Output the (x, y) coordinate of the center of the cell containing the given text.  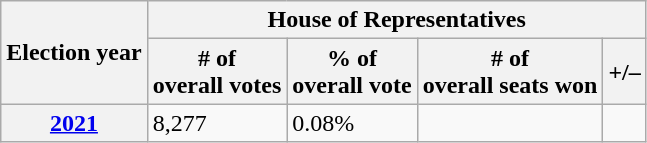
Election year (74, 52)
8,277 (217, 123)
% ofoverall vote (352, 72)
+/– (624, 72)
2021 (74, 123)
# ofoverall seats won (510, 72)
House of Representatives (396, 20)
0.08% (352, 123)
# ofoverall votes (217, 72)
